Provide the [x, y] coordinate of the cell's center where the given text is located.  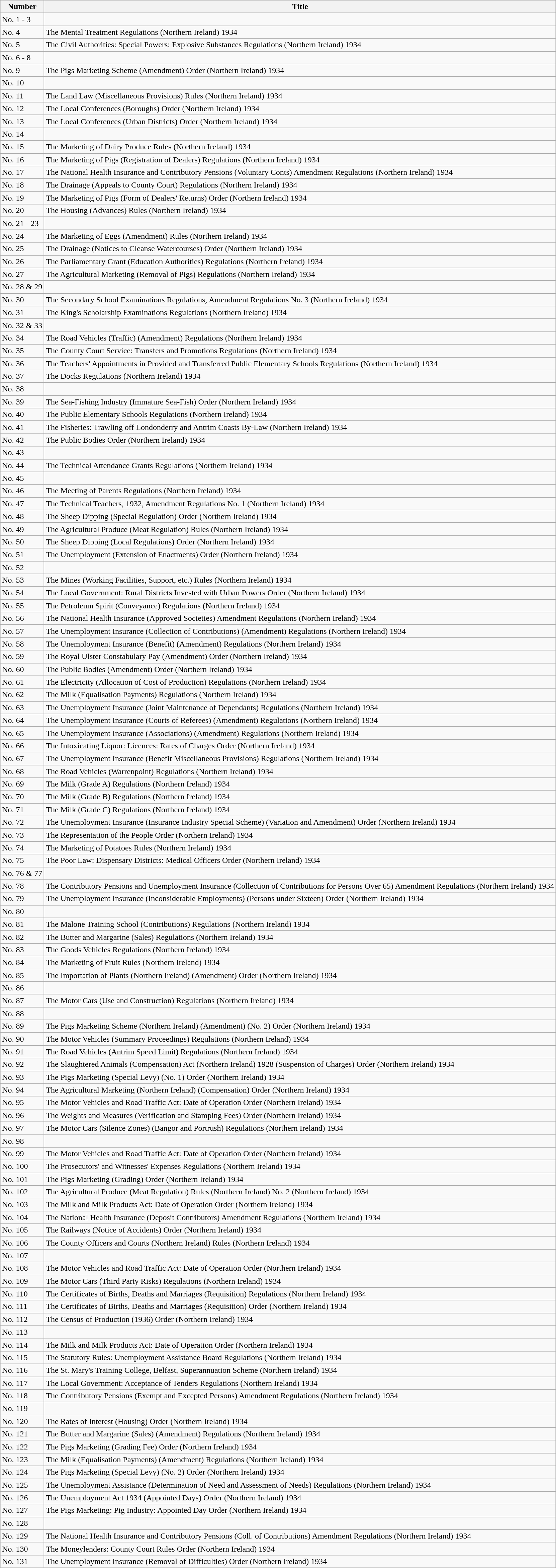
The Sheep Dipping (Local Regulations) Order (Northern Ireland) 1934 [300, 542]
The Unemployment Act 1934 (Appointed Days) Order (Northern Ireland) 1934 [300, 1498]
The Pigs Marketing: Pig Industry: Appointed Day Order (Northern Ireland) 1934 [300, 1510]
The Motor Cars (Silence Zones) (Bangor and Portrush) Regulations (Northern Ireland) 1934 [300, 1128]
No. 100 [22, 1166]
No. 71 [22, 810]
No. 88 [22, 1014]
No. 98 [22, 1141]
No. 99 [22, 1153]
No. 54 [22, 593]
No. 26 [22, 262]
No. 124 [22, 1472]
The Unemployment Insurance (Benefit) (Amendment) Regulations (Northern Ireland) 1934 [300, 644]
No. 87 [22, 1001]
The Contributory Pensions and Unemployment Insurance (Collection of Contributions for Persons Over 65) Amendment Regulations (Northern Ireland) 1934 [300, 886]
The Pigs Marketing (Special Levy) (No. 2) Order (Northern Ireland) 1934 [300, 1472]
No. 69 [22, 784]
The County Court Service: Transfers and Promotions Regulations (Northern Ireland) 1934 [300, 351]
The Marketing of Fruit Rules (Northern Ireland) 1934 [300, 962]
No. 42 [22, 440]
The Sheep Dipping (Special Regulation) Order (Northern Ireland) 1934 [300, 516]
No. 78 [22, 886]
The Unemployment Assistance (Determination of Need and Assessment of Needs) Regulations (Northern Ireland) 1934 [300, 1485]
No. 40 [22, 415]
No. 10 [22, 83]
The Milk (Equalisation Payments) (Amendment) Regulations (Northern Ireland) 1934 [300, 1460]
The Pigs Marketing Scheme (Amendment) Order (Northern Ireland) 1934 [300, 70]
No. 109 [22, 1281]
No. 90 [22, 1039]
The Milk (Grade A) Regulations (Northern Ireland) 1934 [300, 784]
The Public Bodies Order (Northern Ireland) 1934 [300, 440]
The Weights and Measures (Verification and Stamping Fees) Order (Northern Ireland) 1934 [300, 1115]
No. 86 [22, 988]
No. 80 [22, 911]
No. 16 [22, 160]
The Unemployment Insurance (Associations) (Amendment) Regulations (Northern Ireland) 1934 [300, 733]
No. 92 [22, 1064]
No. 83 [22, 950]
The Prosecutors' and Witnesses' Expenses Regulations (Northern Ireland) 1934 [300, 1166]
No. 70 [22, 797]
No. 48 [22, 516]
No. 31 [22, 312]
No. 122 [22, 1447]
The Milk (Equalisation Payments) Regulations (Northern Ireland) 1934 [300, 695]
No. 117 [22, 1383]
The Intoxicating Liquor: Licences: Rates of Charges Order (Northern Ireland) 1934 [300, 746]
No. 20 [22, 211]
The Moneylenders: County Court Rules Order (Northern Ireland) 1934 [300, 1549]
The Milk (Grade C) Regulations (Northern Ireland) 1934 [300, 810]
No. 118 [22, 1396]
No. 108 [22, 1268]
The Drainage (Appeals to County Court) Regulations (Northern Ireland) 1934 [300, 185]
The Certificates of Births, Deaths and Marriages (Requisition) Order (Northern Ireland) 1934 [300, 1306]
The Civil Authorities: Special Powers: Explosive Substances Regulations (Northern Ireland) 1934 [300, 45]
No. 34 [22, 338]
No. 9 [22, 70]
No. 13 [22, 121]
The St. Mary's Training College, Belfast, Superannuation Scheme (Northern Ireland) 1934 [300, 1370]
The Public Bodies (Amendment) Order (Northern Ireland) 1934 [300, 669]
The Marketing of Pigs (Registration of Dealers) Regulations (Northern Ireland) 1934 [300, 160]
The Unemployment Insurance (Joint Maintenance of Dependants) Regulations (Northern Ireland) 1934 [300, 707]
No. 25 [22, 249]
No. 95 [22, 1103]
No. 82 [22, 937]
No. 130 [22, 1549]
The Marketing of Pigs (Form of Dealers' Returns) Order (Northern Ireland) 1934 [300, 198]
No. 6 - 8 [22, 58]
The Agricultural Produce (Meat Regulation) Rules (Northern Ireland) 1934 [300, 529]
The Housing (Advances) Rules (Northern Ireland) 1934 [300, 211]
No. 18 [22, 185]
The Technical Attendance Grants Regulations (Northern Ireland) 1934 [300, 465]
No. 102 [22, 1192]
No. 15 [22, 147]
No. 5 [22, 45]
The Unemployment Insurance (Collection of Contributions) (Amendment) Regulations (Northern Ireland) 1934 [300, 631]
No. 47 [22, 504]
No. 12 [22, 108]
No. 107 [22, 1256]
No. 66 [22, 746]
The Local Conferences (Boroughs) Order (Northern Ireland) 1934 [300, 108]
The Unemployment Insurance (Courts of Referees) (Amendment) Regulations (Northern Ireland) 1934 [300, 720]
No. 73 [22, 835]
No. 101 [22, 1179]
No. 17 [22, 172]
The Local Government: Acceptance of Tenders Regulations (Northern Ireland) 1934 [300, 1383]
The Local Conferences (Urban Districts) Order (Northern Ireland) 1934 [300, 121]
The Mental Treatment Regulations (Northern Ireland) 1934 [300, 32]
The Road Vehicles (Warrenpoint) Regulations (Northern Ireland) 1934 [300, 771]
The Royal Ulster Constabulary Pay (Amendment) Order (Northern Ireland) 1934 [300, 657]
The Technical Teachers, 1932, Amendment Regulations No. 1 (Northern Ireland) 1934 [300, 504]
The Sea-Fishing Industry (Immature Sea-Fish) Order (Northern Ireland) 1934 [300, 402]
No. 76 & 77 [22, 873]
Number [22, 7]
No. 27 [22, 274]
No. 53 [22, 580]
The Railways (Notice of Accidents) Order (Northern Ireland) 1934 [300, 1230]
No. 52 [22, 568]
The Local Government: Rural Districts Invested with Urban Powers Order (Northern Ireland) 1934 [300, 593]
No. 129 [22, 1536]
The National Health Insurance (Approved Societies) Amendment Regulations (Northern Ireland) 1934 [300, 618]
The Agricultural Marketing (Removal of Pigs) Regulations (Northern Ireland) 1934 [300, 274]
The Milk (Grade B) Regulations (Northern Ireland) 1934 [300, 797]
The Motor Vehicles (Summary Proceedings) Regulations (Northern Ireland) 1934 [300, 1039]
No. 89 [22, 1026]
No. 39 [22, 402]
Title [300, 7]
The Importation of Plants (Northern Ireland) (Amendment) Order (Northern Ireland) 1934 [300, 975]
No. 32 & 33 [22, 325]
No. 44 [22, 465]
No. 125 [22, 1485]
No. 127 [22, 1510]
No. 106 [22, 1243]
No. 113 [22, 1332]
No. 1 - 3 [22, 19]
No. 21 - 23 [22, 223]
No. 28 & 29 [22, 287]
No. 85 [22, 975]
No. 97 [22, 1128]
No. 11 [22, 96]
The Petroleum Spirit (Conveyance) Regulations (Northern Ireland) 1934 [300, 606]
No. 63 [22, 707]
No. 120 [22, 1421]
No. 116 [22, 1370]
The National Health Insurance and Contributory Pensions (Voluntary Conts) Amendment Regulations (Northern Ireland) 1934 [300, 172]
The Secondary School Examinations Regulations, Amendment Regulations No. 3 (Northern Ireland) 1934 [300, 300]
The Marketing of Potatoes Rules (Northern Ireland) 1934 [300, 848]
The Motor Cars (Use and Construction) Regulations (Northern Ireland) 1934 [300, 1001]
No. 61 [22, 682]
No. 84 [22, 962]
No. 110 [22, 1294]
No. 94 [22, 1090]
No. 41 [22, 427]
No. 19 [22, 198]
No. 104 [22, 1217]
The Electricity (Allocation of Cost of Production) Regulations (Northern Ireland) 1934 [300, 682]
No. 72 [22, 822]
The Meeting of Parents Regulations (Northern Ireland) 1934 [300, 491]
The Docks Regulations (Northern Ireland) 1934 [300, 376]
No. 50 [22, 542]
No. 58 [22, 644]
No. 119 [22, 1409]
The County Officers and Courts (Northern Ireland) Rules (Northern Ireland) 1934 [300, 1243]
No. 91 [22, 1052]
The Marketing of Eggs (Amendment) Rules (Northern Ireland) 1934 [300, 236]
No. 103 [22, 1205]
No. 96 [22, 1115]
The Representation of the People Order (Northern Ireland) 1934 [300, 835]
No. 65 [22, 733]
No. 111 [22, 1306]
No. 56 [22, 618]
The Certificates of Births, Deaths and Marriages (Requisition) Regulations (Northern Ireland) 1934 [300, 1294]
The Pigs Marketing (Grading) Order (Northern Ireland) 1934 [300, 1179]
No. 36 [22, 363]
No. 46 [22, 491]
The Butter and Margarine (Sales) (Amendment) Regulations (Northern Ireland) 1934 [300, 1434]
The Pigs Marketing (Special Levy) (No. 1) Order (Northern Ireland) 1934 [300, 1077]
The National Health Insurance and Contributory Pensions (Coll. of Contributions) Amendment Regulations (Northern Ireland) 1934 [300, 1536]
The Land Law (Miscellaneous Provisions) Rules (Northern Ireland) 1934 [300, 96]
The Pigs Marketing Scheme (Northern Ireland) (Amendment) (No. 2) Order (Northern Ireland) 1934 [300, 1026]
No. 75 [22, 861]
The Parliamentary Grant (Education Authorities) Regulations (Northern Ireland) 1934 [300, 262]
The Goods Vehicles Regulations (Northern Ireland) 1934 [300, 950]
The Teachers' Appointments in Provided and Transferred Public Elementary Schools Regulations (Northern Ireland) 1934 [300, 363]
No. 68 [22, 771]
No. 35 [22, 351]
No. 64 [22, 720]
The Agricultural Marketing (Northern Ireland) (Compensation) Order (Northern Ireland) 1934 [300, 1090]
The Census of Production (1936) Order (Northern Ireland) 1934 [300, 1319]
No. 4 [22, 32]
No. 114 [22, 1345]
No. 67 [22, 758]
The Agricultural Produce (Meat Regulation) Rules (Northern Ireland) No. 2 (Northern Ireland) 1934 [300, 1192]
No. 55 [22, 606]
The Road Vehicles (Antrim Speed Limit) Regulations (Northern Ireland) 1934 [300, 1052]
No. 49 [22, 529]
The Motor Cars (Third Party Risks) Regulations (Northern Ireland) 1934 [300, 1281]
No. 112 [22, 1319]
The Butter and Margarine (Sales) Regulations (Northern Ireland) 1934 [300, 937]
No. 59 [22, 657]
No. 14 [22, 134]
No. 93 [22, 1077]
The National Health Insurance (Deposit Contributors) Amendment Regulations (Northern Ireland) 1934 [300, 1217]
The Poor Law: Dispensary Districts: Medical Officers Order (Northern Ireland) 1934 [300, 861]
No. 60 [22, 669]
The Mines (Working Facilities, Support, etc.) Rules (Northern Ireland) 1934 [300, 580]
No. 38 [22, 389]
The Slaughtered Animals (Compensation) Act (Northern Ireland) 1928 (Suspension of Charges) Order (Northern Ireland) 1934 [300, 1064]
No. 123 [22, 1460]
The Drainage (Notices to Cleanse Watercourses) Order (Northern Ireland) 1934 [300, 249]
No. 128 [22, 1523]
The Public Elementary Schools Regulations (Northern Ireland) 1934 [300, 415]
No. 57 [22, 631]
No. 79 [22, 899]
No. 24 [22, 236]
The Unemployment (Extension of Enactments) Order (Northern Ireland) 1934 [300, 554]
No. 62 [22, 695]
No. 131 [22, 1561]
The Fisheries: Trawling off Londonderry and Antrim Coasts By-Law (Northern Ireland) 1934 [300, 427]
No. 121 [22, 1434]
No. 105 [22, 1230]
No. 81 [22, 924]
The Contributory Pensions (Exempt and Excepted Persons) Amendment Regulations (Northern Ireland) 1934 [300, 1396]
The Unemployment Insurance (Inconsiderable Employments) (Persons under Sixteen) Order (Northern Ireland) 1934 [300, 899]
The King's Scholarship Examinations Regulations (Northern Ireland) 1934 [300, 312]
The Unemployment Insurance (Insurance Industry Special Scheme) (Variation and Amendment) Order (Northern Ireland) 1934 [300, 822]
The Marketing of Dairy Produce Rules (Northern Ireland) 1934 [300, 147]
No. 43 [22, 453]
No. 74 [22, 848]
The Statutory Rules: Unemployment Assistance Board Regulations (Northern Ireland) 1934 [300, 1357]
The Road Vehicles (Traffic) (Amendment) Regulations (Northern Ireland) 1934 [300, 338]
No. 126 [22, 1498]
The Unemployment Insurance (Removal of Difficulties) Order (Northern Ireland) 1934 [300, 1561]
No. 37 [22, 376]
No. 115 [22, 1357]
No. 51 [22, 554]
No. 30 [22, 300]
The Malone Training School (Contributions) Regulations (Northern Ireland) 1934 [300, 924]
No. 45 [22, 478]
The Unemployment Insurance (Benefit Miscellaneous Provisions) Regulations (Northern Ireland) 1934 [300, 758]
The Rates of Interest (Housing) Order (Northern Ireland) 1934 [300, 1421]
The Pigs Marketing (Grading Fee) Order (Northern Ireland) 1934 [300, 1447]
